Locate the cell with the specified text and output its (x, y) center coordinate. 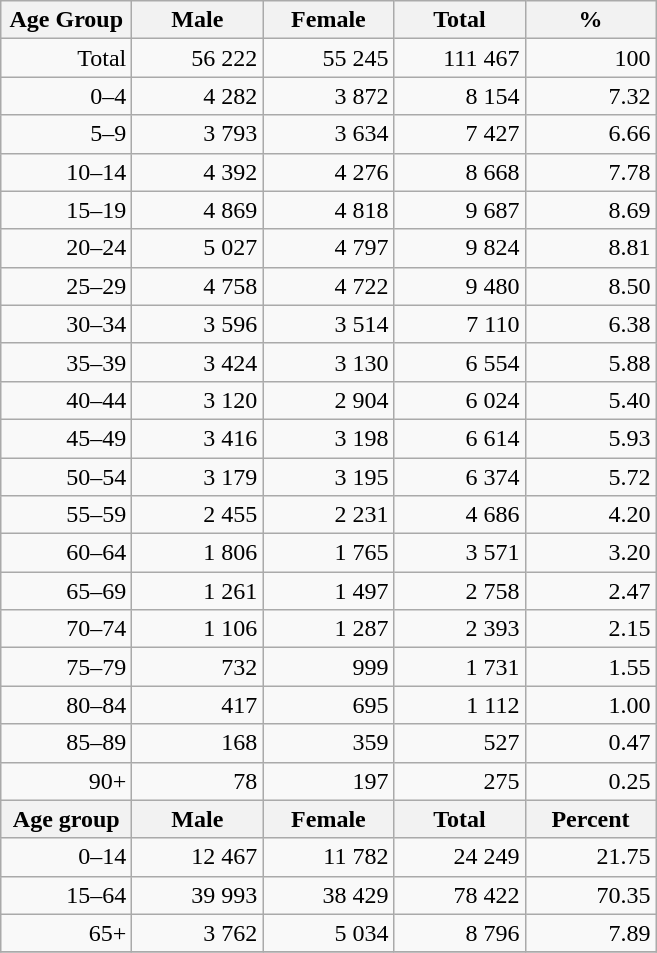
7 427 (460, 134)
12 467 (198, 857)
21.75 (590, 857)
8 796 (460, 933)
65+ (66, 933)
8.50 (590, 286)
359 (328, 743)
38 429 (328, 895)
1 106 (198, 629)
9 824 (460, 248)
2 904 (328, 400)
78 (198, 781)
4 392 (198, 172)
2.15 (590, 629)
4.20 (590, 515)
35–39 (66, 362)
695 (328, 705)
60–64 (66, 553)
1 806 (198, 553)
8 154 (460, 96)
1 731 (460, 667)
0.25 (590, 781)
7.78 (590, 172)
3 179 (198, 477)
5.88 (590, 362)
55 245 (328, 58)
50–54 (66, 477)
3 872 (328, 96)
3 130 (328, 362)
275 (460, 781)
8 668 (460, 172)
4 282 (198, 96)
3 198 (328, 438)
4 758 (198, 286)
25–29 (66, 286)
3.20 (590, 553)
3 634 (328, 134)
6.66 (590, 134)
3 596 (198, 324)
2 758 (460, 591)
100 (590, 58)
30–34 (66, 324)
8.81 (590, 248)
4 686 (460, 515)
78 422 (460, 895)
40–44 (66, 400)
1 287 (328, 629)
0–4 (66, 96)
1 261 (198, 591)
6 554 (460, 362)
0.47 (590, 743)
9 687 (460, 210)
6 614 (460, 438)
1.55 (590, 667)
85–89 (66, 743)
2.47 (590, 591)
5–9 (66, 134)
168 (198, 743)
15–64 (66, 895)
527 (460, 743)
65–69 (66, 591)
55–59 (66, 515)
2 455 (198, 515)
4 276 (328, 172)
56 222 (198, 58)
6 024 (460, 400)
732 (198, 667)
20–24 (66, 248)
1.00 (590, 705)
7 110 (460, 324)
Age group (66, 819)
70.35 (590, 895)
4 797 (328, 248)
80–84 (66, 705)
15–19 (66, 210)
8.69 (590, 210)
3 424 (198, 362)
3 762 (198, 933)
1 112 (460, 705)
3 571 (460, 553)
4 869 (198, 210)
5 027 (198, 248)
90+ (66, 781)
5.72 (590, 477)
4 818 (328, 210)
11 782 (328, 857)
% (590, 20)
6 374 (460, 477)
7.32 (590, 96)
1 765 (328, 553)
70–74 (66, 629)
417 (198, 705)
75–79 (66, 667)
7.89 (590, 933)
39 993 (198, 895)
111 467 (460, 58)
3 195 (328, 477)
0–14 (66, 857)
3 793 (198, 134)
4 722 (328, 286)
6.38 (590, 324)
10–14 (66, 172)
197 (328, 781)
1 497 (328, 591)
5 034 (328, 933)
999 (328, 667)
3 120 (198, 400)
Percent (590, 819)
3 514 (328, 324)
5.93 (590, 438)
2 393 (460, 629)
45–49 (66, 438)
2 231 (328, 515)
5.40 (590, 400)
9 480 (460, 286)
Age Group (66, 20)
24 249 (460, 857)
3 416 (198, 438)
